Identify which cell holds the provided text, then report its [x, y] central coordinate. 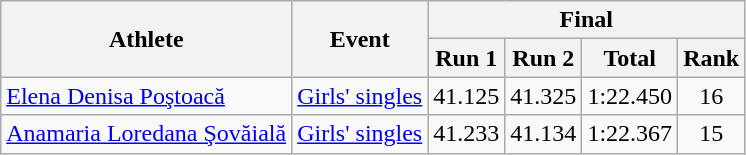
41.134 [544, 134]
Run 2 [544, 58]
Athlete [146, 39]
Anamaria Loredana Şovăială [146, 134]
Run 1 [466, 58]
Elena Denisa Poştoacă [146, 96]
Event [360, 39]
16 [712, 96]
Final [586, 20]
41.325 [544, 96]
1:22.367 [630, 134]
Rank [712, 58]
41.233 [466, 134]
1:22.450 [630, 96]
41.125 [466, 96]
15 [712, 134]
Total [630, 58]
